Determine the [X, Y] coordinate at the center of the cell enclosing the given text.  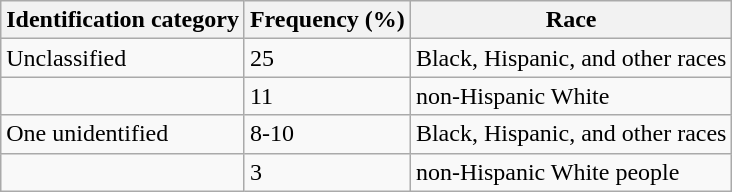
Race [571, 20]
Frequency (%) [327, 20]
8-10 [327, 134]
Identification category [123, 20]
One unidentified [123, 134]
3 [327, 172]
Unclassified [123, 58]
11 [327, 96]
non-Hispanic White [571, 96]
non-Hispanic White people [571, 172]
25 [327, 58]
